From the cell containing the given text, extract its center point as [X, Y] coordinate. 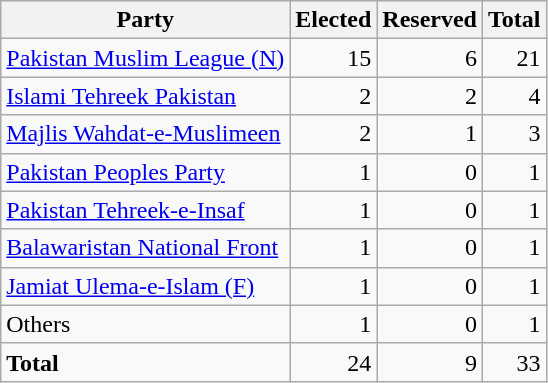
33 [515, 362]
Others [146, 324]
Reserved [430, 20]
Islami Tehreek Pakistan [146, 96]
6 [430, 58]
Jamiat Ulema-e-Islam (F) [146, 286]
Party [146, 20]
Balawaristan National Front [146, 248]
24 [334, 362]
Majlis Wahdat-e-Muslimeen [146, 134]
Pakistan Peoples Party [146, 172]
9 [430, 362]
21 [515, 58]
Elected [334, 20]
15 [334, 58]
4 [515, 96]
Pakistan Tehreek-e-Insaf [146, 210]
Pakistan Muslim League (N) [146, 58]
3 [515, 134]
